Capture the cell that displays the provided text and extract its (x, y) central coordinate. 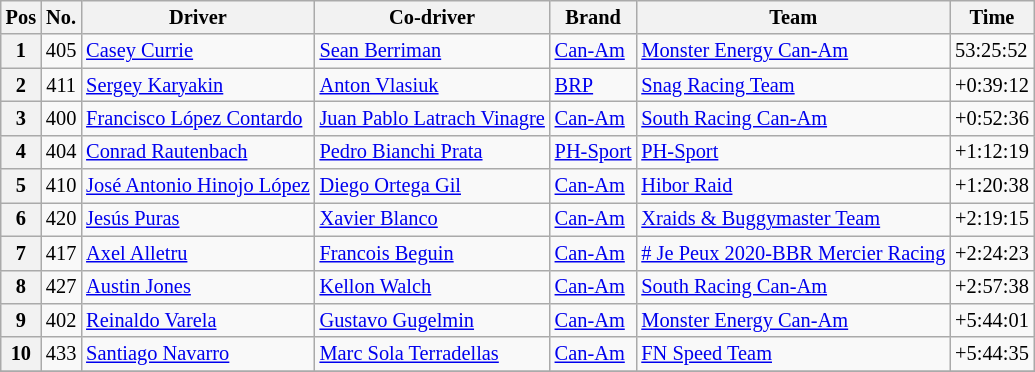
José Antonio Hinojo López (198, 186)
400 (61, 118)
404 (61, 152)
No. (61, 17)
+5:44:01 (992, 320)
+0:39:12 (992, 85)
Austin Jones (198, 287)
5 (21, 186)
BRP (594, 85)
FN Speed Team (793, 354)
Marc Sola Terradellas (432, 354)
Co-driver (432, 17)
433 (61, 354)
Francois Beguin (432, 253)
Snag Racing Team (793, 85)
+2:57:38 (992, 287)
Anton Vlasiuk (432, 85)
Gustavo Gugelmin (432, 320)
Sean Berriman (432, 51)
402 (61, 320)
6 (21, 219)
417 (61, 253)
+5:44:35 (992, 354)
427 (61, 287)
Brand (594, 17)
410 (61, 186)
Reinaldo Varela (198, 320)
Xraids & Buggymaster Team (793, 219)
Diego Ortega Gil (432, 186)
+1:20:38 (992, 186)
Pos (21, 17)
Kellon Walch (432, 287)
53:25:52 (992, 51)
Xavier Blanco (432, 219)
Driver (198, 17)
# Je Peux 2020-BBR Mercier Racing (793, 253)
Team (793, 17)
Axel Alletru (198, 253)
7 (21, 253)
1 (21, 51)
3 (21, 118)
+2:19:15 (992, 219)
+2:24:23 (992, 253)
405 (61, 51)
9 (21, 320)
Santiago Navarro (198, 354)
Casey Currie (198, 51)
+1:12:19 (992, 152)
Francisco López Contardo (198, 118)
Pedro Bianchi Prata (432, 152)
411 (61, 85)
2 (21, 85)
420 (61, 219)
10 (21, 354)
Sergey Karyakin (198, 85)
Time (992, 17)
+0:52:36 (992, 118)
8 (21, 287)
Conrad Rautenbach (198, 152)
Juan Pablo Latrach Vinagre (432, 118)
Hibor Raid (793, 186)
4 (21, 152)
Jesús Puras (198, 219)
